Search for the cell housing the specified text and yield its [x, y] center coordinate. 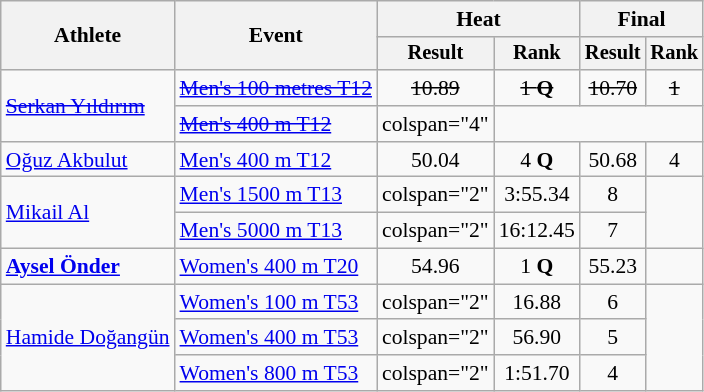
1 [675, 88]
7 [613, 231]
Women's 400 m T20 [276, 267]
Oğuz Akbulut [88, 160]
Men's 1500 m T13 [276, 195]
Aysel Önder [88, 267]
16:12.45 [537, 231]
1:51.70 [537, 373]
Men's 5000 m T13 [276, 231]
8 [613, 195]
Serkan Yıldırım [88, 106]
Women's 400 m T53 [276, 338]
10.89 [436, 88]
Athlete [88, 36]
54.96 [436, 267]
Event [276, 36]
16.88 [537, 302]
10.70 [613, 88]
50.04 [436, 160]
6 [613, 302]
Women's 800 m T53 [276, 373]
50.68 [613, 160]
Heat [478, 19]
Final [642, 19]
Hamide Doğangün [88, 338]
4 Q [537, 160]
Women's 100 m T53 [276, 302]
Mikail Al [88, 212]
56.90 [537, 338]
Men's 100 metres T12 [276, 88]
5 [613, 338]
55.23 [613, 267]
3:55.34 [537, 195]
colspan="4" [436, 124]
